Detect which cell encompasses the target text, then output its (x, y) center coordinate. 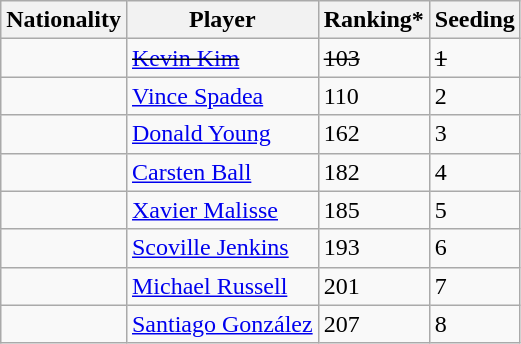
1 (474, 58)
Santiago González (222, 324)
Donald Young (222, 134)
193 (374, 248)
182 (374, 172)
4 (474, 172)
Carsten Ball (222, 172)
8 (474, 324)
6 (474, 248)
162 (374, 134)
Ranking* (374, 20)
185 (374, 210)
110 (374, 96)
Michael Russell (222, 286)
Scoville Jenkins (222, 248)
Xavier Malisse (222, 210)
2 (474, 96)
Player (222, 20)
201 (374, 286)
Kevin Kim (222, 58)
Vince Spadea (222, 96)
3 (474, 134)
5 (474, 210)
Nationality (64, 20)
Seeding (474, 20)
7 (474, 286)
207 (374, 324)
103 (374, 58)
